Capture the cell that displays the provided text and extract its (X, Y) central coordinate. 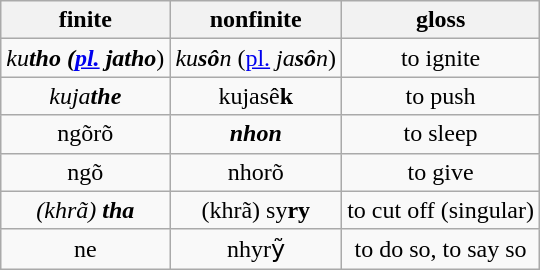
finite (86, 20)
nhyrỹ (256, 249)
to do so, to say so (441, 249)
(khrã) syry (256, 210)
kujasêk (256, 96)
nhon (256, 134)
kutho (pl. jatho) (86, 58)
gloss (441, 20)
kujathe (86, 96)
to sleep (441, 134)
to ignite (441, 58)
ne (86, 249)
nonfinite (256, 20)
kusôn (pl. jasôn) (256, 58)
ngõrõ (86, 134)
to push (441, 96)
ngõ (86, 172)
to cut off (singular) (441, 210)
to give (441, 172)
(khrã) tha (86, 210)
nhorõ (256, 172)
